For the text-containing cell, return its midpoint in [X, Y] coordinate format. 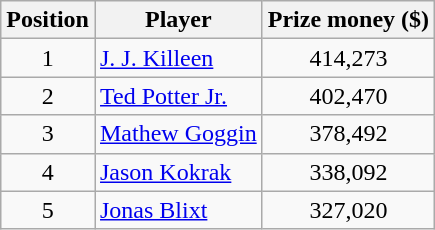
378,492 [348, 134]
Jason Kokrak [178, 172]
2 [48, 96]
Prize money ($) [348, 20]
Mathew Goggin [178, 134]
Player [178, 20]
338,092 [348, 172]
5 [48, 210]
4 [48, 172]
1 [48, 58]
Ted Potter Jr. [178, 96]
327,020 [348, 210]
414,273 [348, 58]
3 [48, 134]
Jonas Blixt [178, 210]
402,470 [348, 96]
J. J. Killeen [178, 58]
Position [48, 20]
